Extract the [X, Y] coordinate from the center of the cell holding the provided text.  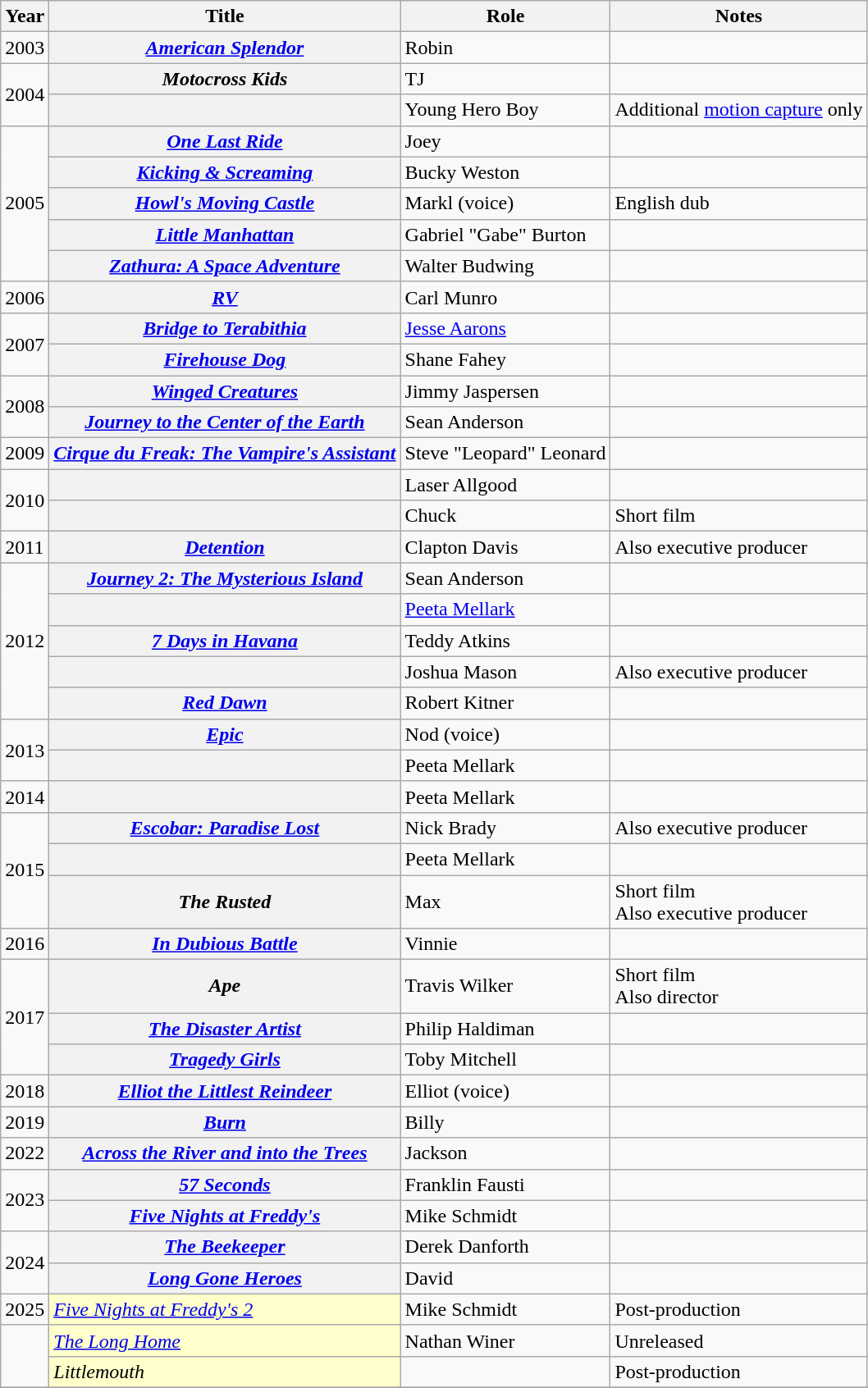
2009 [25, 454]
Journey to the Center of the Earth [225, 422]
Elliot (voice) [505, 1091]
Bucky Weston [505, 172]
Firehouse Dog [225, 359]
Shane Fahey [505, 359]
Jackson [505, 1153]
Laser Allgood [505, 485]
Bridge to Terabithia [225, 328]
Detention [225, 547]
2019 [25, 1122]
Joshua Mason [505, 672]
The Disaster Artist [225, 1029]
The Long Home [225, 1340]
Additional motion capture only [738, 110]
TJ [505, 79]
Robin [505, 48]
Cirque du Freak: The Vampire's Assistant [225, 454]
2018 [25, 1091]
Journey 2: The Mysterious Island [225, 578]
Gabriel "Gabe" Burton [505, 235]
Toby Mitchell [505, 1060]
2015 [25, 870]
Short filmAlso executive producer [738, 901]
Carl Munro [505, 297]
One Last Ride [225, 141]
Role [505, 16]
2014 [25, 797]
Burn [225, 1122]
2023 [25, 1200]
Robert Kitner [505, 703]
Franklin Fausti [505, 1185]
2022 [25, 1153]
Chuck [505, 516]
Notes [738, 16]
Billy [505, 1122]
Travis Wilker [505, 986]
In Dubious Battle [225, 944]
Short film [738, 516]
Unreleased [738, 1340]
American Splendor [225, 48]
Red Dawn [225, 703]
2011 [25, 547]
2006 [25, 297]
2010 [25, 500]
Kicking & Screaming [225, 172]
The Beekeeper [225, 1247]
Philip Haldiman [505, 1029]
Howl's Moving Castle [225, 203]
Escobar: Paradise Lost [225, 828]
Teddy Atkins [505, 641]
Joey [505, 141]
Little Manhattan [225, 235]
English dub [738, 203]
Clapton Davis [505, 547]
Short filmAlso director [738, 986]
2017 [25, 1017]
Tragedy Girls [225, 1060]
Vinnie [505, 944]
Title [225, 16]
Nick Brady [505, 828]
Walter Budwing [505, 266]
Nathan Winer [505, 1340]
2007 [25, 344]
Young Hero Boy [505, 110]
Markl (voice) [505, 203]
Littlemouth [225, 1372]
Jimmy Jaspersen [505, 391]
Year [25, 16]
2004 [25, 94]
Long Gone Heroes [225, 1278]
Five Nights at Freddy's [225, 1216]
The Rusted [225, 901]
David [505, 1278]
Epic [225, 734]
Derek Danforth [505, 1247]
57 Seconds [225, 1185]
Winged Creatures [225, 391]
Across the River and into the Trees [225, 1153]
2016 [25, 944]
2025 [25, 1309]
Steve "Leopard" Leonard [505, 454]
2012 [25, 641]
RV [225, 297]
Five Nights at Freddy's 2 [225, 1309]
Zathura: A Space Adventure [225, 266]
2008 [25, 407]
2024 [25, 1262]
Elliot the Littlest Reindeer [225, 1091]
Motocross Kids [225, 79]
Nod (voice) [505, 734]
2005 [25, 203]
2013 [25, 750]
7 Days in Havana [225, 641]
Ape [225, 986]
2003 [25, 48]
Jesse Aarons [505, 328]
Max [505, 901]
